Return the [X, Y] coordinate for the center point of the cell that contains the specified text.  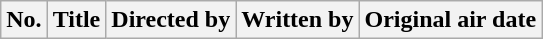
Directed by [171, 20]
Original air date [450, 20]
No. [24, 20]
Title [76, 20]
Written by [298, 20]
